Identify which cell holds the provided text, then report its [X, Y] central coordinate. 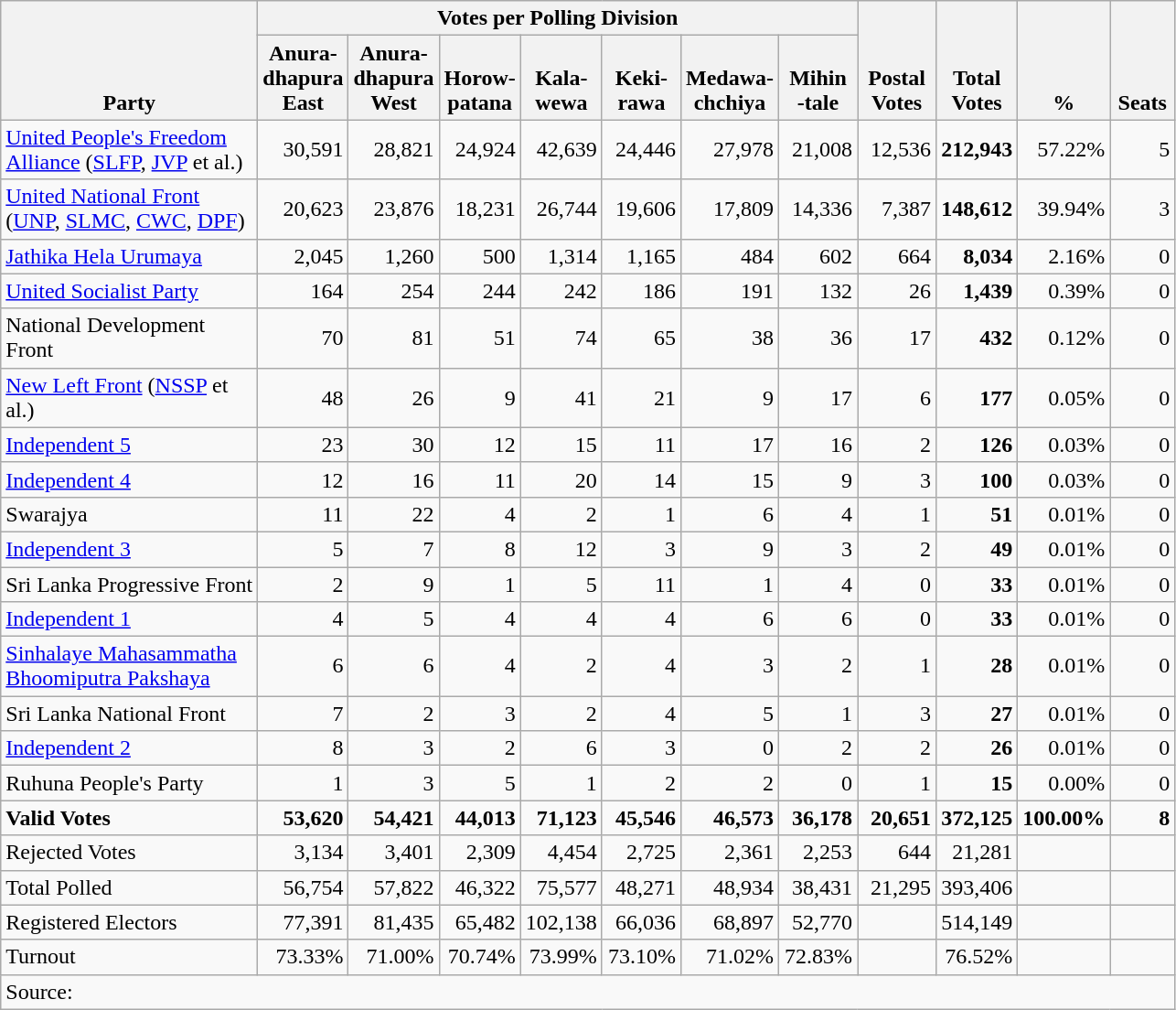
177 [977, 397]
100.00% [1064, 818]
48,271 [641, 887]
Sri Lanka National Front [130, 714]
Party [130, 60]
77,391 [304, 922]
Valid Votes [130, 818]
44,013 [479, 818]
242 [561, 291]
66,036 [641, 922]
45,546 [641, 818]
22 [393, 514]
20,651 [897, 818]
38 [730, 338]
20 [561, 479]
Votes per Polling Division [558, 18]
17,809 [730, 209]
39.94% [1064, 209]
Sinhalaye Mahasammatha Bhoomiputra Pakshaya [130, 666]
21,008 [818, 150]
70.74% [479, 957]
212,943 [977, 150]
27,978 [730, 150]
United Socialist Party [130, 291]
75,577 [561, 887]
664 [897, 256]
Independent 4 [130, 479]
68,897 [730, 922]
Rejected Votes [130, 853]
Horow-patana [479, 78]
132 [818, 291]
26,744 [561, 209]
19,606 [641, 209]
2,253 [818, 853]
18,231 [479, 209]
81 [393, 338]
27 [977, 714]
1,314 [561, 256]
Swarajya [130, 514]
70 [304, 338]
41 [561, 397]
73.10% [641, 957]
New Left Front (NSSP et al.) [130, 397]
372,125 [977, 818]
28 [977, 666]
14,336 [818, 209]
52,770 [818, 922]
65,482 [479, 922]
57,822 [393, 887]
Sri Lanka Progressive Front [130, 585]
2,045 [304, 256]
186 [641, 291]
102,138 [561, 922]
2,309 [479, 853]
81,435 [393, 922]
46,322 [479, 887]
Mihin-tale [818, 78]
73.33% [304, 957]
Keki-rawa [641, 78]
20,623 [304, 209]
244 [479, 291]
126 [977, 445]
Seats [1143, 60]
100 [977, 479]
Registered Electors [130, 922]
24,924 [479, 150]
21,281 [977, 853]
4,454 [561, 853]
644 [897, 853]
65 [641, 338]
254 [393, 291]
United People's Freedom Alliance (SLFP, JVP et al.) [130, 150]
191 [730, 291]
73.99% [561, 957]
54,421 [393, 818]
Source: [588, 992]
46,573 [730, 818]
0.39% [1064, 291]
7,387 [897, 209]
36 [818, 338]
57.22% [1064, 150]
Ruhuna People's Party [130, 783]
% [1064, 60]
0.05% [1064, 397]
56,754 [304, 887]
71.02% [730, 957]
28,821 [393, 150]
23 [304, 445]
Independent 2 [130, 748]
393,406 [977, 887]
United National Front(UNP, SLMC, CWC, DPF) [130, 209]
8,034 [977, 256]
24,446 [641, 150]
Total Polled [130, 887]
72.83% [818, 957]
Medawa-chchiya [730, 78]
3,401 [393, 853]
484 [730, 256]
1,165 [641, 256]
1,439 [977, 291]
Anura-dhapuraWest [393, 78]
514,149 [977, 922]
Total Votes [977, 60]
Jathika Hela Urumaya [130, 256]
30 [393, 445]
2.16% [1064, 256]
432 [977, 338]
2,725 [641, 853]
53,620 [304, 818]
0.12% [1064, 338]
48,934 [730, 887]
49 [977, 549]
23,876 [393, 209]
Kala-wewa [561, 78]
74 [561, 338]
National Development Front [130, 338]
Independent 3 [130, 549]
Independent 1 [130, 619]
71,123 [561, 818]
164 [304, 291]
21 [641, 397]
148,612 [977, 209]
0.00% [1064, 783]
30,591 [304, 150]
12,536 [897, 150]
1,260 [393, 256]
2,361 [730, 853]
602 [818, 256]
48 [304, 397]
42,639 [561, 150]
38,431 [818, 887]
71.00% [393, 957]
3,134 [304, 853]
PostalVotes [897, 60]
Turnout [130, 957]
14 [641, 479]
500 [479, 256]
21,295 [897, 887]
36,178 [818, 818]
76.52% [977, 957]
Independent 5 [130, 445]
Anura-dhapuraEast [304, 78]
